Capture the cell that displays the provided text and extract its (x, y) central coordinate. 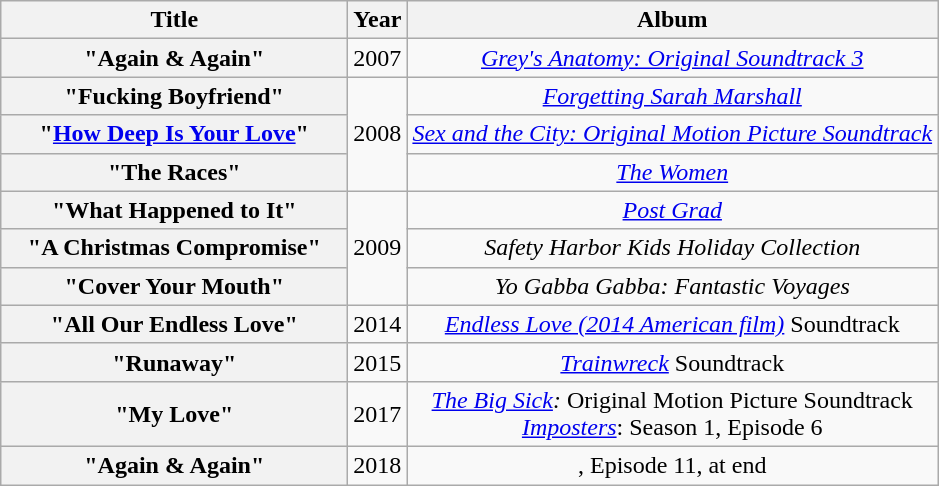
Year (378, 20)
2017 (378, 414)
, Episode 11, at end (672, 465)
Album (672, 20)
"All Our Endless Love" (174, 324)
The Women (672, 172)
2009 (378, 248)
Sex and the City: Original Motion Picture Soundtrack (672, 134)
Safety Harbor Kids Holiday Collection (672, 248)
Forgetting Sarah Marshall (672, 96)
2018 (378, 465)
2008 (378, 134)
Endless Love (2014 American film) Soundtrack (672, 324)
"A Christmas Compromise" (174, 248)
2007 (378, 58)
"My Love" (174, 414)
2014 (378, 324)
2015 (378, 362)
"The Races" (174, 172)
Yo Gabba Gabba: Fantastic Voyages (672, 286)
Grey's Anatomy: Original Soundtrack 3 (672, 58)
"Cover Your Mouth" (174, 286)
Post Grad (672, 210)
"What Happened to It" (174, 210)
"How Deep Is Your Love" (174, 134)
"Runaway" (174, 362)
The Big Sick: Original Motion Picture SoundtrackImposters: Season 1, Episode 6 (672, 414)
"Fucking Boyfriend" (174, 96)
Title (174, 20)
Trainwreck Soundtrack (672, 362)
